Pinpoint the cell where the given text exists, returning its [x, y] midpoint coordinate. 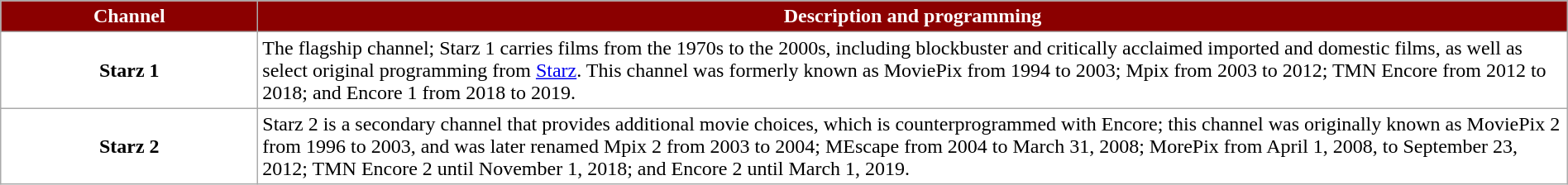
Starz 1 [129, 70]
Channel [129, 17]
Starz 2 [129, 146]
Description and programming [913, 17]
